Locate the cell with the specified text and output its [X, Y] center coordinate. 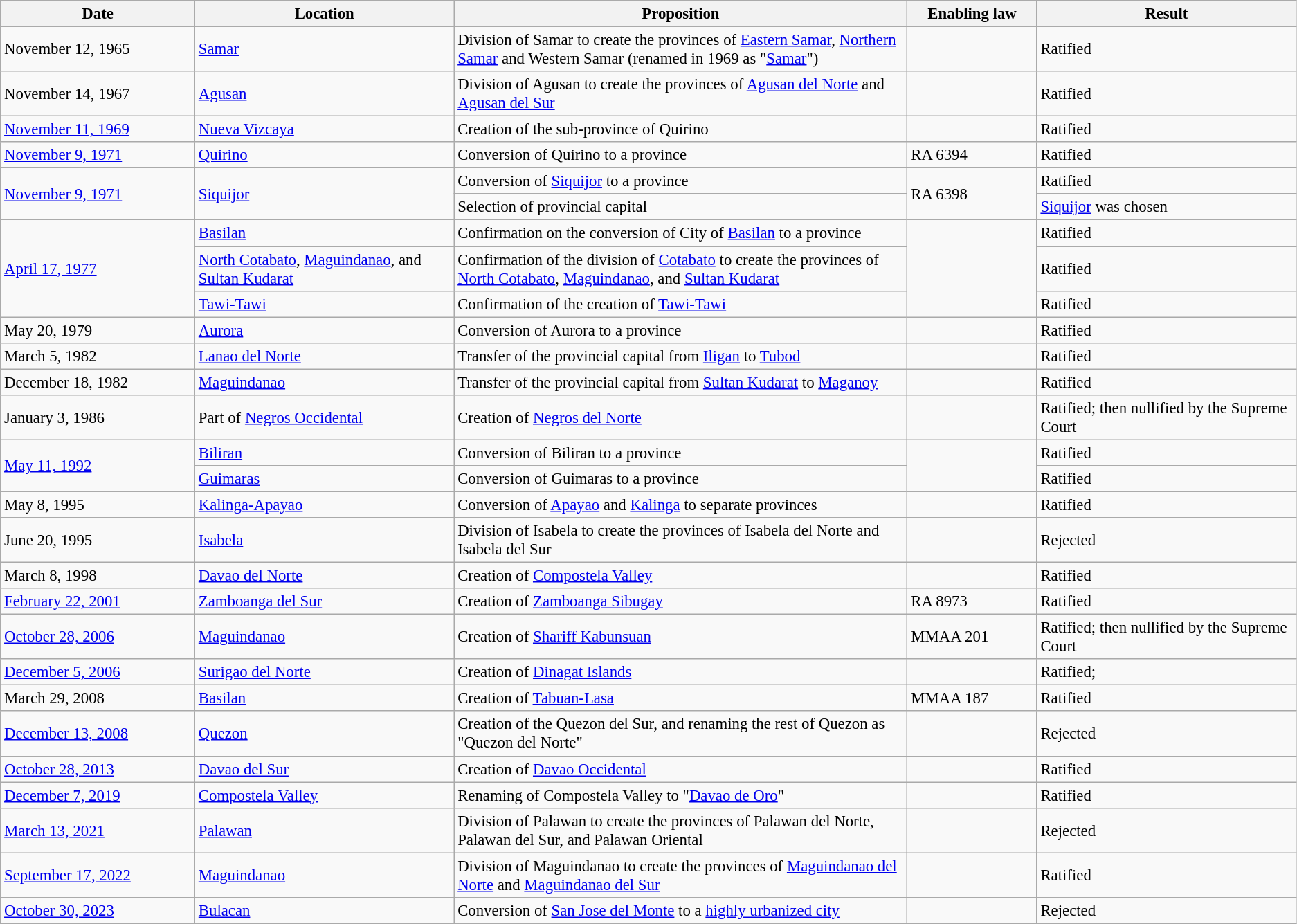
Division of Isabela to create the provinces of Isabela del Norte and Isabela del Sur [681, 540]
North Cotabato, Maguindanao, and Sultan Kudarat [325, 269]
Davao del Sur [325, 769]
Transfer of the provincial capital from Iligan to Tubod [681, 356]
December 13, 2008 [98, 734]
Davao del Norte [325, 576]
Conversion of San Jose del Monte to a highly urbanized city [681, 911]
Creation of Zamboanga Sibugay [681, 601]
Conversion of Siquijor to a province [681, 181]
Conversion of Biliran to a province [681, 453]
Nueva Vizcaya [325, 129]
Creation of Dinagat Islands [681, 672]
May 8, 1995 [98, 505]
Surigao del Norte [325, 672]
Lanao del Norte [325, 356]
Conversion of Apayao and Kalinga to separate provinces [681, 505]
Zamboanga del Sur [325, 601]
Samar [325, 50]
Creation of the sub-province of Quirino [681, 129]
MMAA 187 [972, 698]
Conversion of Guimaras to a province [681, 479]
March 29, 2008 [98, 698]
Confirmation of the division of Cotabato to create the provinces of North Cotabato, Maguindanao, and Sultan Kudarat [681, 269]
Siquijor was chosen [1166, 207]
Creation of Negros del Norte [681, 418]
Division of Samar to create the provinces of Eastern Samar, Northern Samar and Western Samar (renamed in 1969 as "Samar") [681, 50]
October 30, 2023 [98, 911]
Quirino [325, 155]
RA 6398 [972, 194]
March 8, 1998 [98, 576]
Enabling law [972, 14]
December 7, 2019 [98, 795]
November 11, 1969 [98, 129]
Siquijor [325, 194]
Kalinga-Apayao [325, 505]
March 5, 1982 [98, 356]
Location [325, 14]
Part of Negros Occidental [325, 418]
Isabela [325, 540]
Division of Agusan to create the provinces of Agusan del Norte and Agusan del Sur [681, 94]
Creation of Tabuan-Lasa [681, 698]
September 17, 2022 [98, 875]
March 13, 2021 [98, 831]
May 11, 1992 [98, 465]
RA 6394 [972, 155]
Confirmation of the creation of Tawi-Tawi [681, 304]
Proposition [681, 14]
Selection of provincial capital [681, 207]
Creation of Shariff Kabunsuan [681, 637]
Biliran [325, 453]
Quezon [325, 734]
October 28, 2013 [98, 769]
Creation of Compostela Valley [681, 576]
June 20, 1995 [98, 540]
April 17, 1977 [98, 269]
Division of Palawan to create the provinces of Palawan del Norte, Palawan del Sur, and Palawan Oriental [681, 831]
Renaming of Compostela Valley to "Davao de Oro" [681, 795]
May 20, 1979 [98, 330]
Result [1166, 14]
Guimaras [325, 479]
Compostela Valley [325, 795]
Bulacan [325, 911]
Transfer of the provincial capital from Sultan Kudarat to Maganoy [681, 382]
Conversion of Aurora to a province [681, 330]
Creation of the Quezon del Sur, and renaming the rest of Quezon as "Quezon del Norte" [681, 734]
Palawan [325, 831]
October 28, 2006 [98, 637]
Ratified; [1166, 672]
November 12, 1965 [98, 50]
Division of Maguindanao to create the provinces of Maguindanao del Norte and Maguindanao del Sur [681, 875]
December 18, 1982 [98, 382]
MMAA 201 [972, 637]
January 3, 1986 [98, 418]
February 22, 2001 [98, 601]
Agusan [325, 94]
December 5, 2006 [98, 672]
Conversion of Quirino to a province [681, 155]
November 14, 1967 [98, 94]
RA 8973 [972, 601]
Date [98, 14]
Aurora [325, 330]
Creation of Davao Occidental [681, 769]
Tawi-Tawi [325, 304]
Confirmation on the conversion of City of Basilan to a province [681, 233]
